Search for the cell housing the specified text and yield its (x, y) center coordinate. 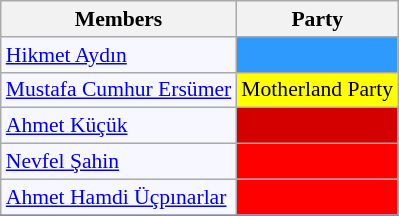
Mustafa Cumhur Ersümer (119, 90)
Hikmet Aydın (119, 55)
Party (317, 19)
Members (119, 19)
Ahmet Küçük (119, 126)
Motherland Party (317, 90)
Nevfel Şahin (119, 162)
Ahmet Hamdi Üçpınarlar (119, 197)
